Scan for the cell matching the given text and deliver its [x, y] coordinate at center. 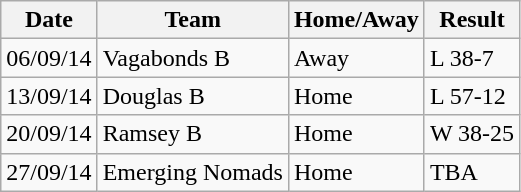
Ramsey B [192, 134]
13/09/14 [49, 96]
Away [356, 58]
Home/Away [356, 20]
Douglas B [192, 96]
27/09/14 [49, 172]
Vagabonds B [192, 58]
06/09/14 [49, 58]
TBA [472, 172]
Result [472, 20]
20/09/14 [49, 134]
L 38-7 [472, 58]
Date [49, 20]
Team [192, 20]
W 38-25 [472, 134]
L 57-12 [472, 96]
Emerging Nomads [192, 172]
